Determine the (x, y) coordinate at the center of the cell enclosing the given text.  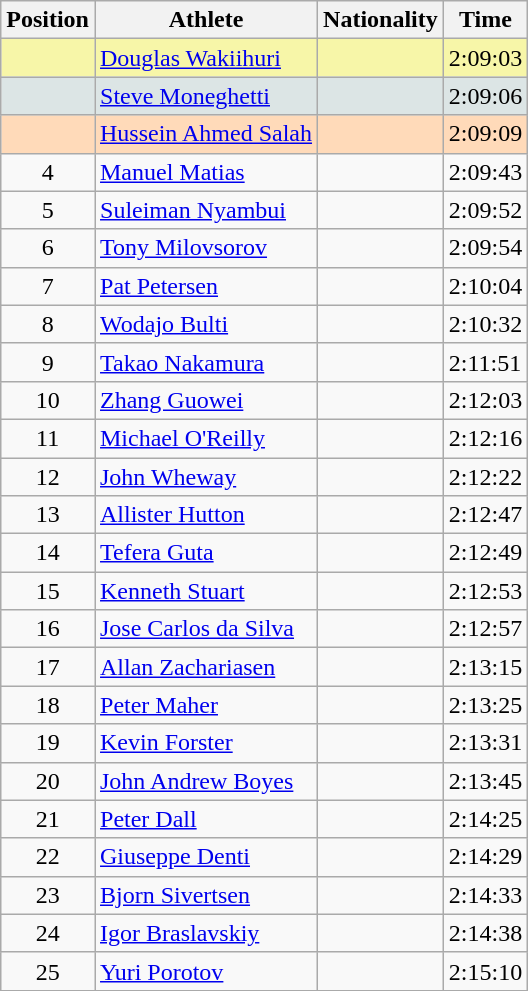
Nationality (381, 20)
10 (48, 400)
21 (48, 819)
2:09:06 (485, 96)
4 (48, 172)
2:09:52 (485, 210)
23 (48, 895)
Pat Petersen (206, 286)
15 (48, 591)
2:12:16 (485, 438)
2:14:29 (485, 857)
2:09:54 (485, 248)
7 (48, 286)
Bjorn Sivertsen (206, 895)
Suleiman Nyambui (206, 210)
Igor Braslavskiy (206, 933)
2:12:49 (485, 553)
2:12:47 (485, 515)
20 (48, 781)
2:12:03 (485, 400)
Time (485, 20)
2:13:25 (485, 705)
16 (48, 629)
2:13:45 (485, 781)
13 (48, 515)
2:10:04 (485, 286)
2:14:33 (485, 895)
2:12:53 (485, 591)
Allan Zachariasen (206, 667)
2:13:15 (485, 667)
Peter Maher (206, 705)
11 (48, 438)
Steve Moneghetti (206, 96)
Manuel Matias (206, 172)
22 (48, 857)
12 (48, 477)
2:09:09 (485, 134)
14 (48, 553)
Michael O'Reilly (206, 438)
Tony Milovsorov (206, 248)
2:15:10 (485, 971)
Allister Hutton (206, 515)
2:12:57 (485, 629)
18 (48, 705)
Athlete (206, 20)
Hussein Ahmed Salah (206, 134)
Takao Nakamura (206, 362)
Jose Carlos da Silva (206, 629)
Wodajo Bulti (206, 324)
Kenneth Stuart (206, 591)
Yuri Porotov (206, 971)
19 (48, 743)
Position (48, 20)
2:10:32 (485, 324)
17 (48, 667)
Peter Dall (206, 819)
2:09:03 (485, 58)
2:14:38 (485, 933)
John Andrew Boyes (206, 781)
2:11:51 (485, 362)
2:12:22 (485, 477)
6 (48, 248)
John Wheway (206, 477)
24 (48, 933)
8 (48, 324)
Kevin Forster (206, 743)
2:14:25 (485, 819)
5 (48, 210)
Zhang Guowei (206, 400)
2:09:43 (485, 172)
25 (48, 971)
Tefera Guta (206, 553)
9 (48, 362)
2:13:31 (485, 743)
Giuseppe Denti (206, 857)
Douglas Wakiihuri (206, 58)
